Output the [x, y] coordinate of the center of the cell containing the given text.  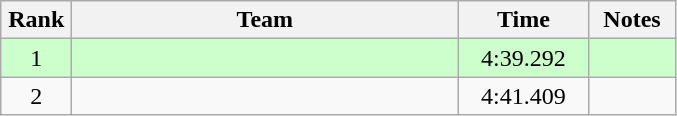
2 [36, 96]
Time [524, 20]
4:39.292 [524, 58]
4:41.409 [524, 96]
Team [265, 20]
Notes [632, 20]
Rank [36, 20]
1 [36, 58]
